Detect which cell encompasses the target text, then output its (x, y) center coordinate. 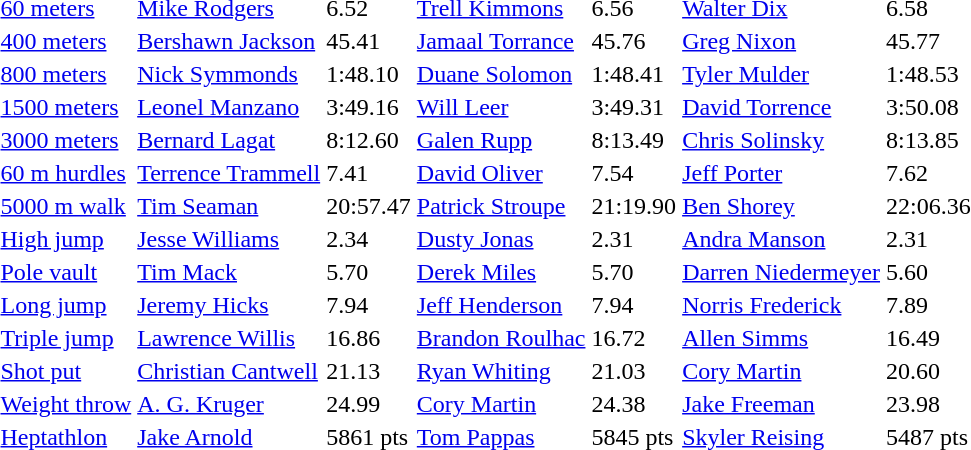
1:48.10 (369, 74)
Ben Shorey (782, 206)
Andra Manson (782, 239)
Jake Freeman (782, 404)
Christian Cantwell (229, 371)
24.38 (634, 404)
Galen Rupp (501, 140)
8:12.60 (369, 140)
Chris Solinsky (782, 140)
Dusty Jonas (501, 239)
Patrick Stroupe (501, 206)
Greg Nixon (782, 41)
2.31 (634, 239)
Jeff Porter (782, 173)
16.86 (369, 338)
24.99 (369, 404)
Norris Frederick (782, 305)
David Oliver (501, 173)
45.41 (369, 41)
20:57.47 (369, 206)
Jesse Williams (229, 239)
Nick Symmonds (229, 74)
Terrence Trammell (229, 173)
David Torrence (782, 107)
3:49.16 (369, 107)
16.72 (634, 338)
Jeff Henderson (501, 305)
Darren Niedermeyer (782, 272)
7.54 (634, 173)
Jeremy Hicks (229, 305)
45.76 (634, 41)
A. G. Kruger (229, 404)
Brandon Roulhac (501, 338)
2.34 (369, 239)
7.41 (369, 173)
Duane Solomon (501, 74)
8:13.49 (634, 140)
Derek Miles (501, 272)
Leonel Manzano (229, 107)
Bernard Lagat (229, 140)
Tyler Mulder (782, 74)
21.03 (634, 371)
Tim Seaman (229, 206)
Lawrence Willis (229, 338)
21.13 (369, 371)
Allen Simms (782, 338)
Will Leer (501, 107)
Jamaal Torrance (501, 41)
Ryan Whiting (501, 371)
Tim Mack (229, 272)
Bershawn Jackson (229, 41)
1:48.41 (634, 74)
21:19.90 (634, 206)
3:49.31 (634, 107)
